Locate the cell with the specified text and output its (x, y) center coordinate. 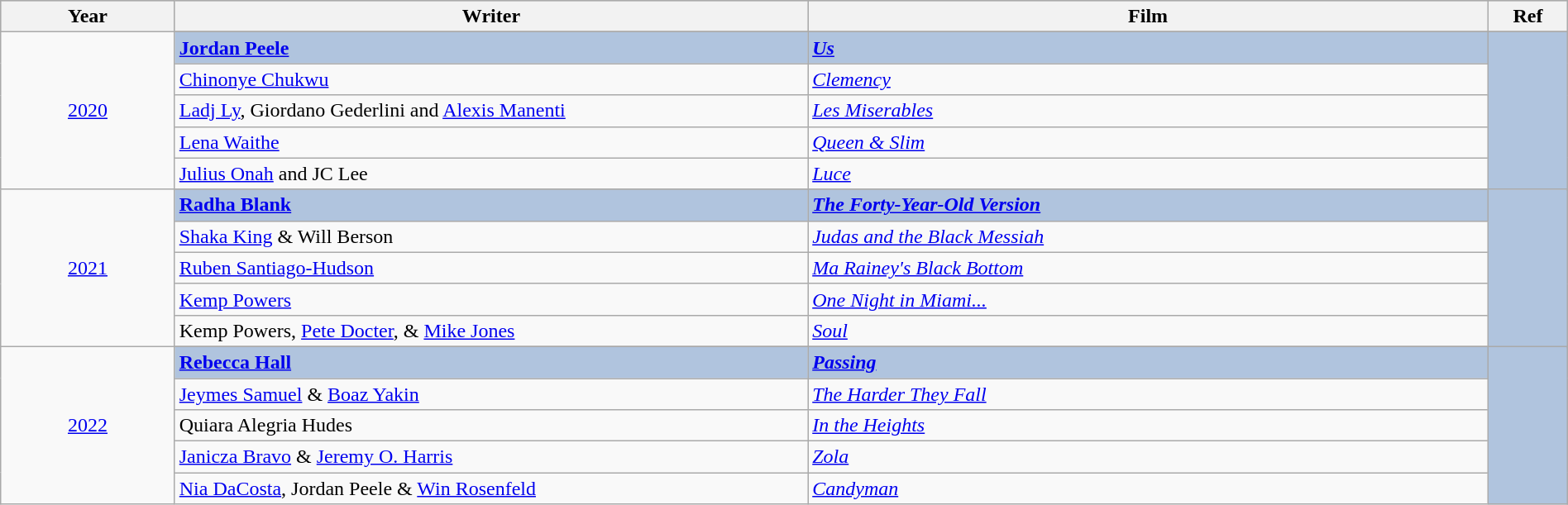
Rebecca Hall (491, 362)
Ma Rainey's Black Bottom (1148, 268)
Julius Onah and JC Lee (491, 174)
Kemp Powers, Pete Docter, & Mike Jones (491, 331)
Les Miserables (1148, 111)
Shaka King & Will Berson (491, 236)
Soul (1148, 331)
Quiara Alegria Hudes (491, 426)
Luce (1148, 174)
2022 (88, 425)
Us (1148, 48)
The Harder They Fall (1148, 394)
Judas and the Black Messiah (1148, 236)
One Night in Miami... (1148, 299)
Queen & Slim (1148, 142)
Zola (1148, 457)
Jeymes Samuel & Boaz Yakin (491, 394)
Ladj Ly, Giordano Gederlini and Alexis Manenti (491, 111)
The Forty-Year-Old Version (1148, 205)
Film (1148, 17)
2021 (88, 268)
Candyman (1148, 488)
Radha Blank (491, 205)
In the Heights (1148, 426)
Chinonye Chukwu (491, 79)
Ref (1528, 17)
Lena Waithe (491, 142)
Kemp Powers (491, 299)
Clemency (1148, 79)
Jordan Peele (491, 48)
2020 (88, 111)
Nia DaCosta, Jordan Peele & Win Rosenfeld (491, 488)
Ruben Santiago-Hudson (491, 268)
Year (88, 17)
Janicza Bravo & Jeremy O. Harris (491, 457)
Passing (1148, 362)
Writer (491, 17)
